Detect which cell encompasses the target text, then output its [x, y] center coordinate. 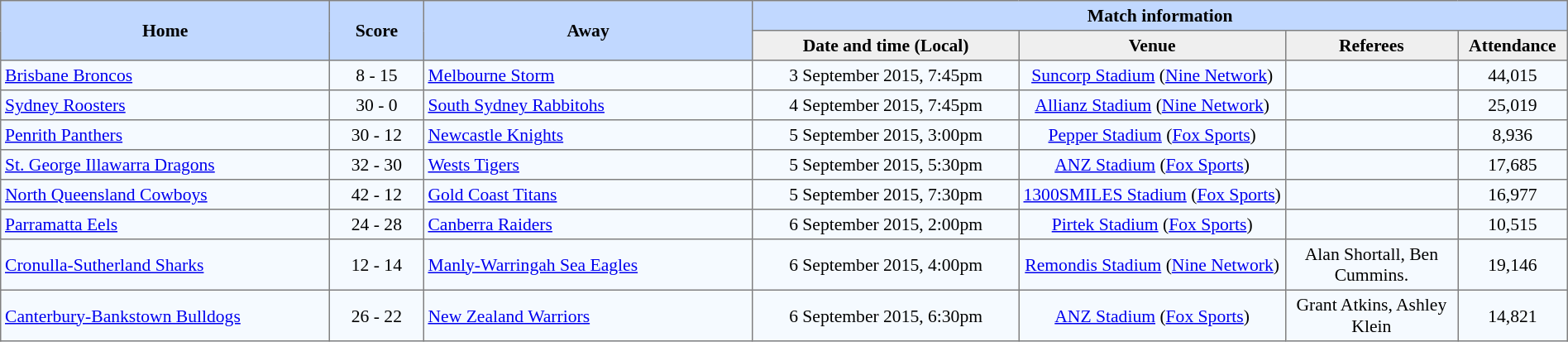
Penrith Panthers [165, 135]
5 September 2015, 7:30pm [886, 195]
Suncorp Stadium (Nine Network) [1152, 75]
Canberra Raiders [588, 224]
8 - 15 [377, 75]
North Queensland Cowboys [165, 195]
8,936 [1513, 135]
10,515 [1513, 224]
Referees [1371, 46]
5 September 2015, 5:30pm [886, 165]
Grant Atkins, Ashley Klein [1371, 316]
Away [588, 31]
Home [165, 31]
6 September 2015, 6:30pm [886, 316]
6 September 2015, 4:00pm [886, 265]
14,821 [1513, 316]
Alan Shortall, Ben Cummins. [1371, 265]
5 September 2015, 3:00pm [886, 135]
Allianz Stadium (Nine Network) [1152, 105]
44,015 [1513, 75]
Pirtek Stadium (Fox Sports) [1152, 224]
Match information [1159, 16]
Pepper Stadium (Fox Sports) [1152, 135]
Manly-Warringah Sea Eagles [588, 265]
Brisbane Broncos [165, 75]
Newcastle Knights [588, 135]
Sydney Roosters [165, 105]
1300SMILES Stadium (Fox Sports) [1152, 195]
Parramatta Eels [165, 224]
6 September 2015, 2:00pm [886, 224]
Cronulla-Sutherland Sharks [165, 265]
New Zealand Warriors [588, 316]
Venue [1152, 46]
19,146 [1513, 265]
4 September 2015, 7:45pm [886, 105]
Score [377, 31]
16,977 [1513, 195]
32 - 30 [377, 165]
Melbourne Storm [588, 75]
24 - 28 [377, 224]
Wests Tigers [588, 165]
Attendance [1513, 46]
30 - 12 [377, 135]
42 - 12 [377, 195]
30 - 0 [377, 105]
17,685 [1513, 165]
Gold Coast Titans [588, 195]
26 - 22 [377, 316]
3 September 2015, 7:45pm [886, 75]
Remondis Stadium (Nine Network) [1152, 265]
St. George Illawarra Dragons [165, 165]
25,019 [1513, 105]
South Sydney Rabbitohs [588, 105]
12 - 14 [377, 265]
Date and time (Local) [886, 46]
Canterbury-Bankstown Bulldogs [165, 316]
